Scan for the cell matching the given text and deliver its [X, Y] coordinate at center. 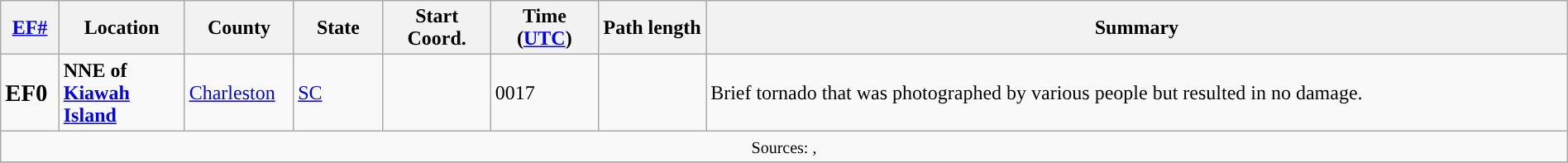
Time (UTC) [544, 28]
Charleston [239, 93]
Location [122, 28]
Start Coord. [437, 28]
State [338, 28]
Summary [1137, 28]
SC [338, 93]
Path length [652, 28]
Sources: , [784, 146]
EF0 [30, 93]
Brief tornado that was photographed by various people but resulted in no damage. [1137, 93]
NNE of Kiawah Island [122, 93]
EF# [30, 28]
0017 [544, 93]
County [239, 28]
